Determine the [X, Y] coordinate at the center of the cell enclosing the given text.  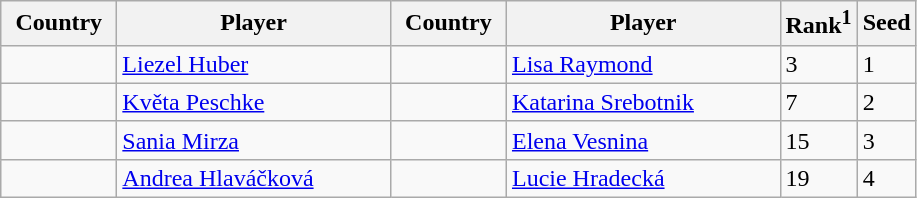
Andrea Hlaváčková [254, 178]
Sania Mirza [254, 140]
Lisa Raymond [643, 64]
Liezel Huber [254, 64]
2 [886, 102]
15 [818, 140]
Elena Vesnina [643, 140]
1 [886, 64]
Seed [886, 24]
Katarina Srebotnik [643, 102]
Lucie Hradecká [643, 178]
Rank1 [818, 24]
7 [818, 102]
Květa Peschke [254, 102]
19 [818, 178]
4 [886, 178]
